Capture the cell that displays the provided text and extract its [X, Y] central coordinate. 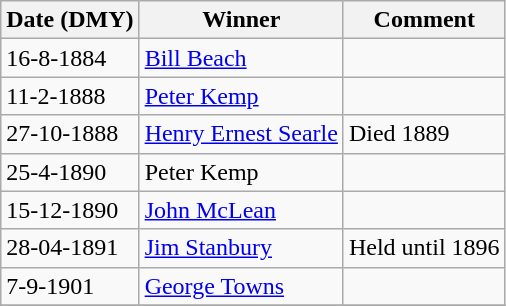
George Towns [241, 286]
John McLean [241, 210]
Henry Ernest Searle [241, 134]
Comment [424, 20]
Date (DMY) [70, 20]
16-8-1884 [70, 58]
Jim Stanbury [241, 248]
15-12-1890 [70, 210]
11-2-1888 [70, 96]
Held until 1896 [424, 248]
Winner [241, 20]
25-4-1890 [70, 172]
7-9-1901 [70, 286]
27-10-1888 [70, 134]
Bill Beach [241, 58]
28-04-1891 [70, 248]
Died 1889 [424, 134]
